Search for the cell housing the specified text and yield its [x, y] center coordinate. 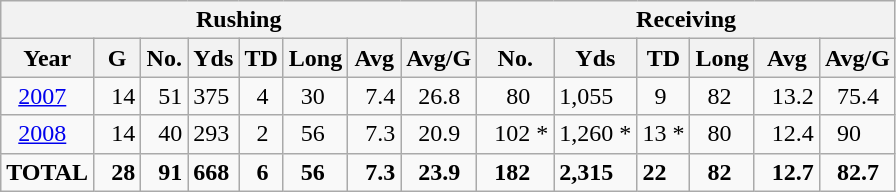
2,315 [596, 172]
182 [516, 172]
91 [164, 172]
1,260 * [596, 134]
Rushing [239, 20]
Receiving [686, 20]
51 [164, 96]
2008 [48, 134]
TOTAL [48, 172]
668 [214, 172]
28 [118, 172]
Year [48, 58]
293 [214, 134]
30 [315, 96]
12.4 [786, 134]
G [118, 58]
1,055 [596, 96]
90 [857, 134]
23.9 [439, 172]
2007 [48, 96]
82.7 [857, 172]
102 * [516, 134]
7.4 [374, 96]
4 [261, 96]
9 [664, 96]
40 [164, 134]
13.2 [786, 96]
22 [664, 172]
375 [214, 96]
2 [261, 134]
6 [261, 172]
20.9 [439, 134]
75.4 [857, 96]
12.7 [786, 172]
13 * [664, 134]
26.8 [439, 96]
